Locate the cell with the specified text and output its (X, Y) center coordinate. 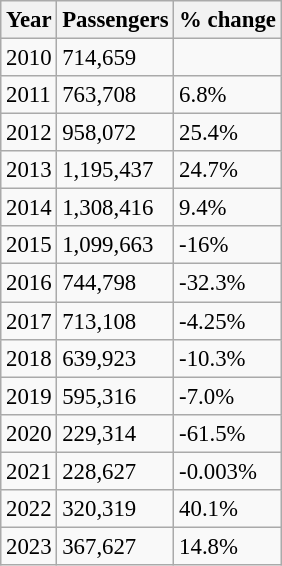
-7.0% (228, 396)
763,708 (116, 95)
14.8% (228, 546)
367,627 (116, 546)
2013 (29, 170)
713,108 (116, 321)
1,308,416 (116, 208)
% change (228, 20)
Passengers (116, 20)
-0.003% (228, 471)
2011 (29, 95)
6.8% (228, 95)
-61.5% (228, 433)
2010 (29, 58)
958,072 (116, 133)
9.4% (228, 208)
228,627 (116, 471)
744,798 (116, 283)
Year (29, 20)
2012 (29, 133)
2023 (29, 546)
2018 (29, 358)
25.4% (228, 133)
2020 (29, 433)
2016 (29, 283)
40.1% (228, 509)
714,659 (116, 58)
2022 (29, 509)
639,923 (116, 358)
24.7% (228, 170)
595,316 (116, 396)
-32.3% (228, 283)
-4.25% (228, 321)
320,319 (116, 509)
1,099,663 (116, 245)
2021 (29, 471)
1,195,437 (116, 170)
-10.3% (228, 358)
2015 (29, 245)
2017 (29, 321)
2019 (29, 396)
-16% (228, 245)
229,314 (116, 433)
2014 (29, 208)
